Output the [X, Y] coordinate of the center of the cell containing the given text.  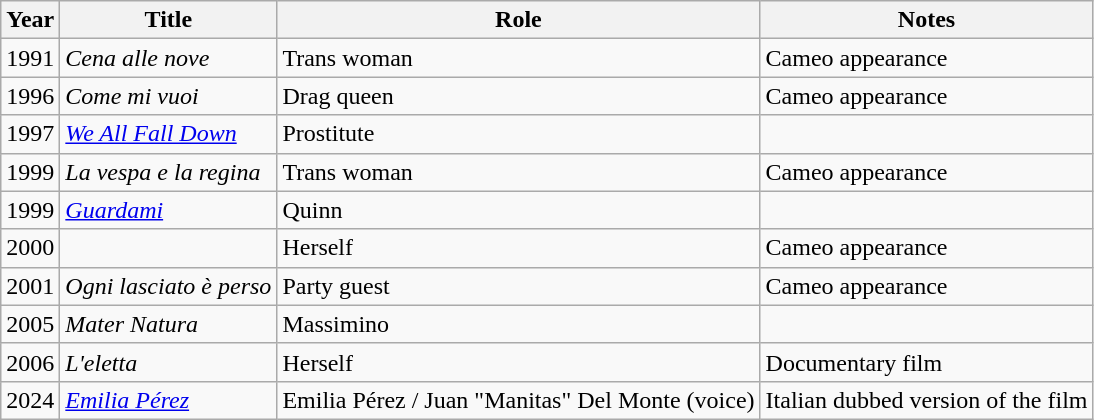
Title [168, 20]
2000 [30, 248]
Drag queen [518, 96]
We All Fall Down [168, 134]
1996 [30, 96]
Year [30, 20]
Role [518, 20]
Massimino [518, 324]
Emilia Pérez [168, 400]
Cena alle nove [168, 58]
2006 [30, 362]
La vespa e la regina [168, 172]
Party guest [518, 286]
Documentary film [926, 362]
2001 [30, 286]
L'eletta [168, 362]
Come mi vuoi [168, 96]
Emilia Pérez / Juan "Manitas" Del Monte (voice) [518, 400]
Guardami [168, 210]
Prostitute [518, 134]
Quinn [518, 210]
2005 [30, 324]
Italian dubbed version of the film [926, 400]
Notes [926, 20]
Mater Natura [168, 324]
2024 [30, 400]
Ogni lasciato è perso [168, 286]
1997 [30, 134]
1991 [30, 58]
